Output the (x, y) coordinate of the center of the cell containing the given text.  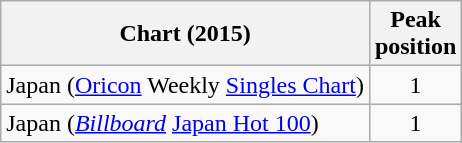
Chart (2015) (186, 34)
Peakposition (415, 34)
Japan (Oricon Weekly Singles Chart) (186, 85)
Japan (Billboard Japan Hot 100) (186, 123)
